Output the (X, Y) coordinate of the center of the cell containing the given text.  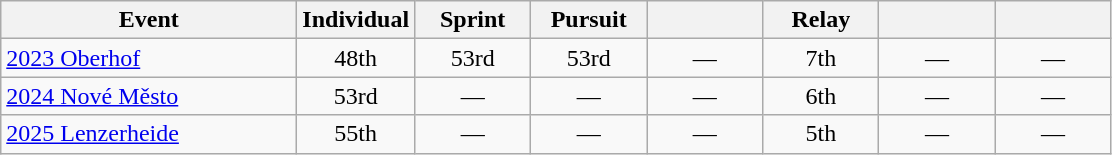
6th (821, 96)
2025 Lenzerheide (149, 134)
2023 Oberhof (149, 58)
7th (821, 58)
5th (821, 134)
Sprint (473, 20)
Event (149, 20)
2024 Nové Město (149, 96)
55th (356, 134)
Relay (821, 20)
Pursuit (589, 20)
Individual (356, 20)
48th (356, 58)
